Provide the (x, y) coordinate of the cell's center where the given text is located.  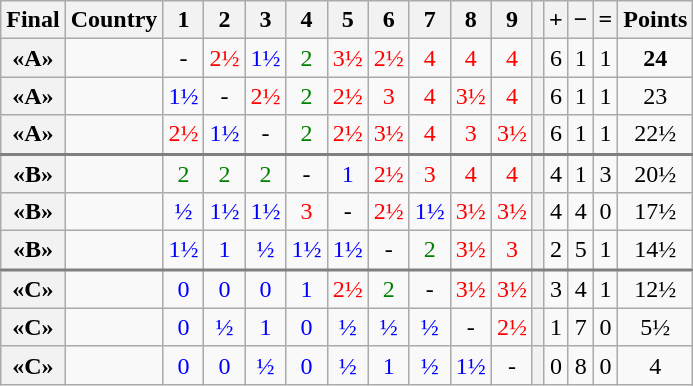
+ (556, 20)
22½ (656, 134)
12½ (656, 288)
17½ (656, 212)
9 (512, 20)
Final (33, 20)
23 (656, 96)
= (606, 20)
5½ (656, 327)
Country (114, 20)
20½ (656, 174)
Points (656, 20)
14½ (656, 250)
24 (656, 58)
− (580, 20)
